Output the [X, Y] coordinate of the center of the cell containing the given text.  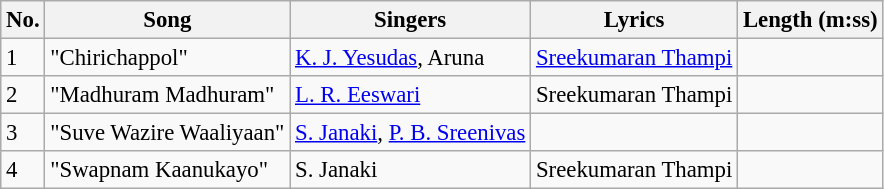
S. Janaki [410, 170]
Lyrics [634, 20]
4 [23, 170]
No. [23, 20]
"Madhuram Madhuram" [168, 95]
Length (m:ss) [810, 20]
L. R. Eeswari [410, 95]
Singers [410, 20]
S. Janaki, P. B. Sreenivas [410, 133]
"Swapnam Kaanukayo" [168, 170]
K. J. Yesudas, Aruna [410, 58]
"Suve Wazire Waaliyaan" [168, 133]
"Chirichappol" [168, 58]
2 [23, 95]
1 [23, 58]
Song [168, 20]
3 [23, 133]
